Capture the cell that displays the provided text and extract its [X, Y] central coordinate. 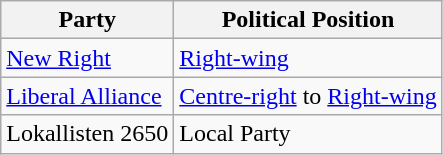
Local Party [308, 134]
Right-wing [308, 58]
Political Position [308, 20]
Party [88, 20]
Centre-right to Right-wing [308, 96]
Lokallisten 2650 [88, 134]
Liberal Alliance [88, 96]
New Right [88, 58]
